Scan for the cell matching the given text and deliver its [X, Y] coordinate at center. 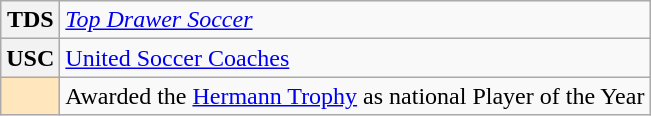
USC [30, 58]
TDS [30, 20]
Top Drawer Soccer [355, 20]
Awarded the Hermann Trophy as national Player of the Year [355, 96]
United Soccer Coaches [355, 58]
